Locate the cell with the specified text and output its (X, Y) center coordinate. 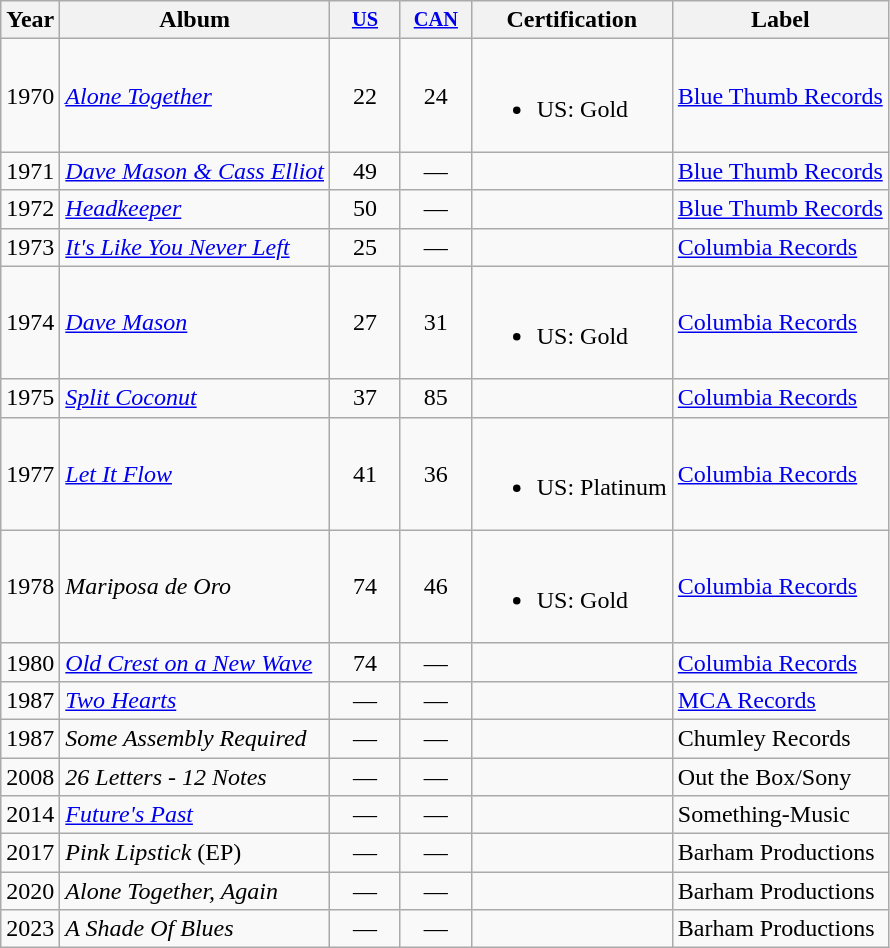
Let It Flow (195, 474)
US (366, 20)
CAN (436, 20)
Split Coconut (195, 398)
Old Crest on a New Wave (195, 662)
49 (366, 171)
1977 (30, 474)
24 (436, 96)
Alone Together (195, 96)
31 (436, 322)
MCA Records (780, 700)
Chumley Records (780, 738)
Year (30, 20)
Future's Past (195, 815)
27 (366, 322)
Album (195, 20)
1975 (30, 398)
Label (780, 20)
Some Assembly Required (195, 738)
Out the Box/Sony (780, 777)
1980 (30, 662)
1974 (30, 322)
1972 (30, 209)
Something-Music (780, 815)
Dave Mason (195, 322)
1971 (30, 171)
Mariposa de Oro (195, 586)
2008 (30, 777)
2023 (30, 929)
Two Hearts (195, 700)
2017 (30, 853)
85 (436, 398)
37 (366, 398)
2014 (30, 815)
It's Like You Never Left (195, 247)
1978 (30, 586)
1973 (30, 247)
26 Letters - 12 Notes (195, 777)
Alone Together, Again (195, 891)
US: Platinum (572, 474)
36 (436, 474)
1970 (30, 96)
25 (366, 247)
Certification (572, 20)
22 (366, 96)
A Shade Of Blues (195, 929)
2020 (30, 891)
Headkeeper (195, 209)
50 (366, 209)
41 (366, 474)
Dave Mason & Cass Elliot (195, 171)
46 (436, 586)
Pink Lipstick (EP) (195, 853)
